Output the [X, Y] coordinate of the center of the cell containing the given text.  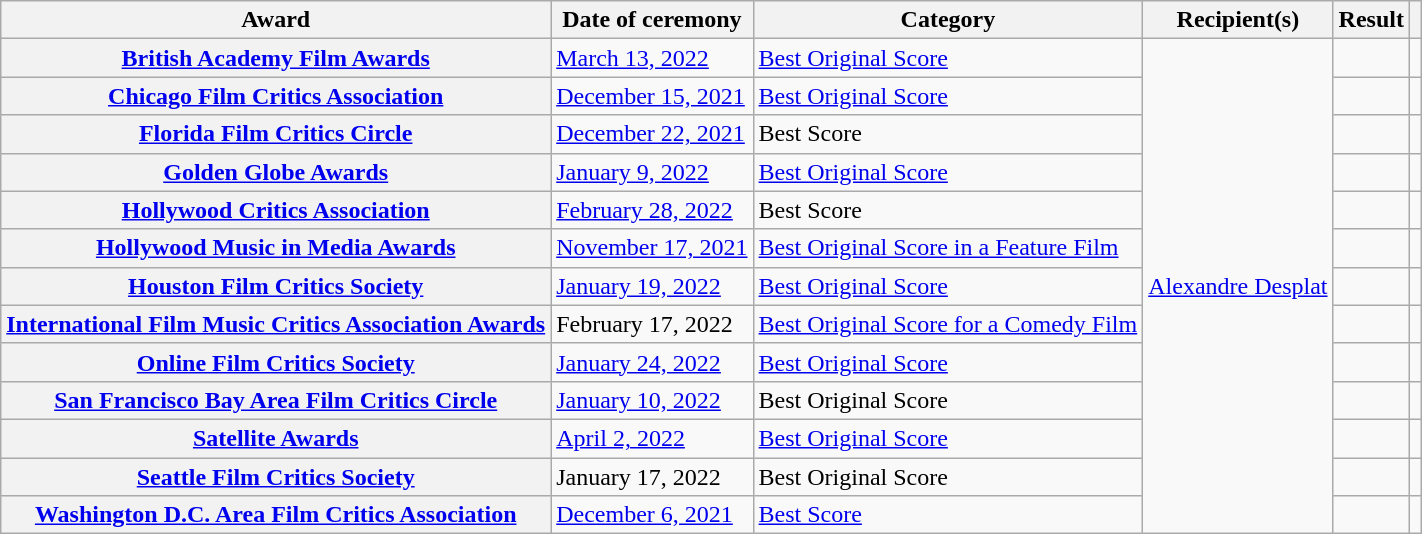
Hollywood Music in Media Awards [276, 248]
San Francisco Bay Area Film Critics Circle [276, 400]
January 17, 2022 [652, 477]
December 6, 2021 [652, 515]
Online Film Critics Society [276, 362]
February 28, 2022 [652, 210]
Best Original Score in a Feature Film [948, 248]
January 10, 2022 [652, 400]
Houston Film Critics Society [276, 286]
Date of ceremony [652, 20]
January 19, 2022 [652, 286]
Recipient(s) [1238, 20]
March 13, 2022 [652, 58]
Result [1371, 20]
February 17, 2022 [652, 324]
Satellite Awards [276, 438]
January 9, 2022 [652, 172]
January 24, 2022 [652, 362]
International Film Music Critics Association Awards [276, 324]
Best Original Score for a Comedy Film [948, 324]
Golden Globe Awards [276, 172]
April 2, 2022 [652, 438]
Alexandre Desplat [1238, 286]
Category [948, 20]
Washington D.C. Area Film Critics Association [276, 515]
November 17, 2021 [652, 248]
Seattle Film Critics Society [276, 477]
Hollywood Critics Association [276, 210]
British Academy Film Awards [276, 58]
Award [276, 20]
December 22, 2021 [652, 134]
Florida Film Critics Circle [276, 134]
December 15, 2021 [652, 96]
Chicago Film Critics Association [276, 96]
